Capture the cell that displays the provided text and extract its (x, y) central coordinate. 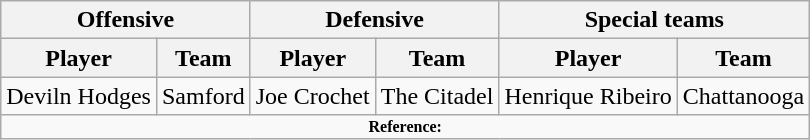
The Citadel (437, 96)
Offensive (126, 20)
Defensive (374, 20)
Chattanooga (743, 96)
Joe Crochet (312, 96)
Henrique Ribeiro (588, 96)
Special teams (654, 20)
Samford (203, 96)
Reference: (406, 127)
Deviln Hodges (79, 96)
